From the cell containing the given text, extract its center point as (x, y) coordinate. 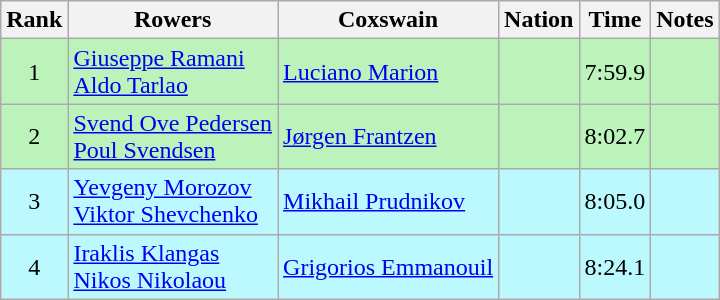
8:02.7 (615, 136)
8:05.0 (615, 202)
Iraklis KlangasNikos Nikolaou (173, 266)
Giuseppe RamaniAldo Tarlao (173, 72)
3 (34, 202)
Rank (34, 20)
1 (34, 72)
Time (615, 20)
Mikhail Prudnikov (388, 202)
Svend Ove PedersenPoul Svendsen (173, 136)
Jørgen Frantzen (388, 136)
8:24.1 (615, 266)
Coxswain (388, 20)
Rowers (173, 20)
Grigorios Emmanouil (388, 266)
4 (34, 266)
Luciano Marion (388, 72)
Notes (685, 20)
2 (34, 136)
Yevgeny MorozovViktor Shevchenko (173, 202)
Nation (539, 20)
7:59.9 (615, 72)
